Scan for the cell matching the given text and deliver its (x, y) coordinate at center. 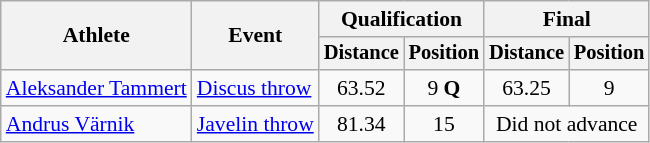
Aleksander Tammert (96, 88)
15 (444, 124)
Did not advance (566, 124)
Event (256, 36)
81.34 (362, 124)
Final (566, 19)
Javelin throw (256, 124)
63.52 (362, 88)
Qualification (402, 19)
Discus throw (256, 88)
Athlete (96, 36)
9 Q (444, 88)
Andrus Värnik (96, 124)
63.25 (526, 88)
9 (609, 88)
